Locate the cell with the specified text and output its (X, Y) center coordinate. 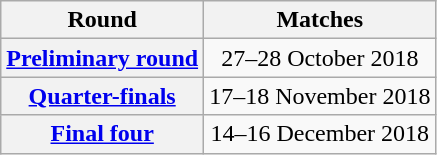
27–28 October 2018 (320, 58)
Preliminary round (102, 58)
17–18 November 2018 (320, 96)
Quarter-finals (102, 96)
Matches (320, 20)
Round (102, 20)
14–16 December 2018 (320, 134)
Final four (102, 134)
